Search for the cell housing the specified text and yield its [X, Y] center coordinate. 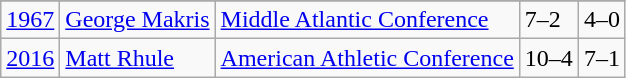
2016 [30, 58]
7–2 [548, 20]
7–1 [602, 58]
10–4 [548, 58]
George Makris [138, 20]
4–0 [602, 20]
Matt Rhule [138, 58]
1967 [30, 20]
American Athletic Conference [367, 58]
Middle Atlantic Conference [367, 20]
